Capture the cell that displays the provided text and extract its (X, Y) central coordinate. 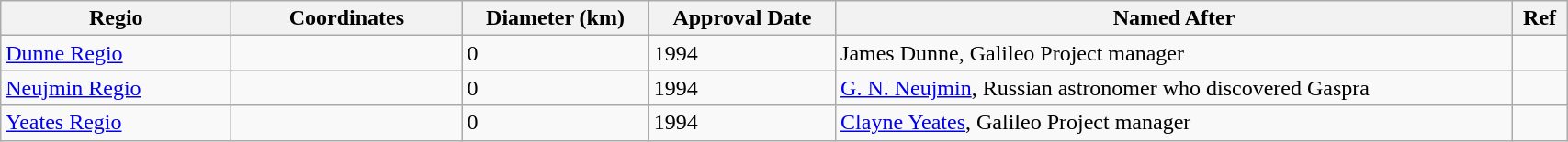
Coordinates (347, 18)
Named After (1174, 18)
Neujmin Regio (116, 88)
G. N. Neujmin, Russian astronomer who discovered Gaspra (1174, 88)
Yeates Regio (116, 123)
Diameter (km) (555, 18)
Clayne Yeates, Galileo Project manager (1174, 123)
Approval Date (742, 18)
James Dunne, Galileo Project manager (1174, 53)
Ref (1540, 18)
Regio (116, 18)
Dunne Regio (116, 53)
